Search for the cell housing the specified text and yield its (x, y) center coordinate. 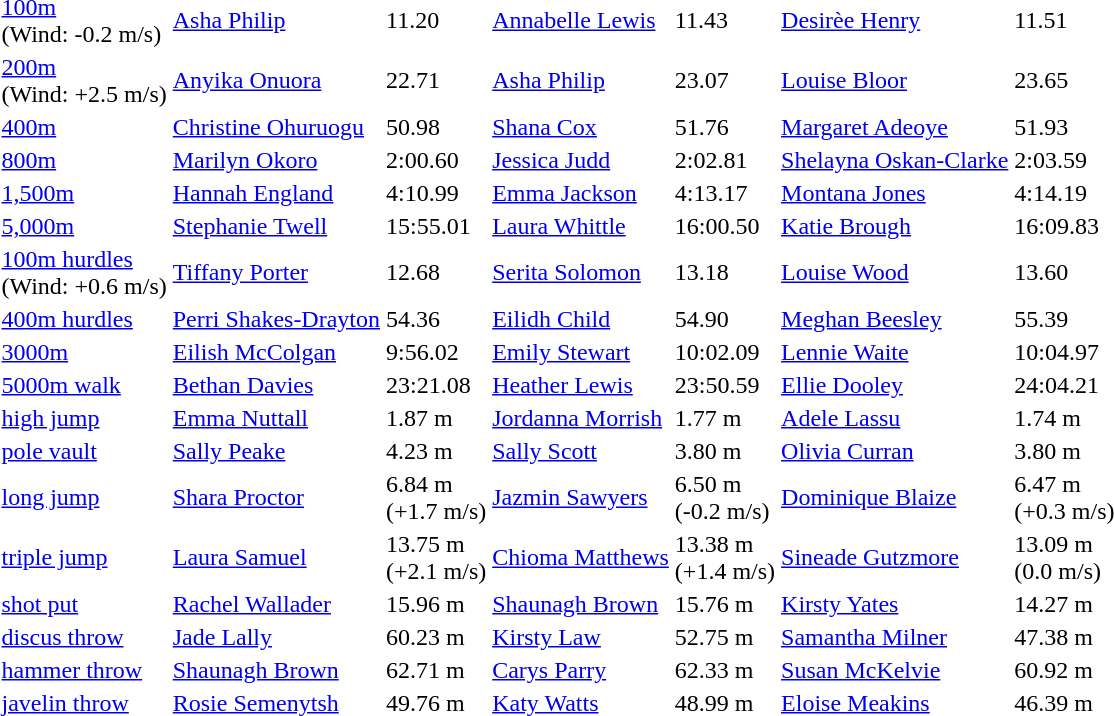
5,000m (84, 226)
Ellie Dooley (895, 385)
62.71 m (436, 670)
52.75 m (724, 637)
Shana Cox (581, 127)
Marilyn Okoro (276, 160)
Louise Bloor (895, 80)
50.98 (436, 127)
4:10.99 (436, 193)
Kirsty Yates (895, 604)
1,500m (84, 193)
4.23 m (436, 451)
Jazmin Sawyers (581, 498)
Rachel Wallader (276, 604)
Sally Scott (581, 451)
Anyika Onuora (276, 80)
2:00.60 (436, 160)
62.33 m (724, 670)
54.36 (436, 319)
9:56.02 (436, 352)
6.50 m(-0.2 m/s) (724, 498)
Louise Wood (895, 272)
Jade Lally (276, 637)
3000m (84, 352)
4:13.17 (724, 193)
Montana Jones (895, 193)
6.84 m(+1.7 m/s) (436, 498)
Olivia Curran (895, 451)
discus throw (84, 637)
Meghan Beesley (895, 319)
10:02.09 (724, 352)
Shara Proctor (276, 498)
23:21.08 (436, 385)
200m(Wind: +2.5 m/s) (84, 80)
pole vault (84, 451)
2:02.81 (724, 160)
Kirsty Law (581, 637)
high jump (84, 418)
Bethan Davies (276, 385)
Perri Shakes-Drayton (276, 319)
5000m walk (84, 385)
Laura Samuel (276, 558)
Jessica Judd (581, 160)
Chioma Matthews (581, 558)
Carys Parry (581, 670)
Asha Philip (581, 80)
12.68 (436, 272)
Adele Lassu (895, 418)
Lennie Waite (895, 352)
Emma Nuttall (276, 418)
1.87 m (436, 418)
54.90 (724, 319)
3.80 m (724, 451)
Hannah England (276, 193)
13.75 m(+2.1 m/s) (436, 558)
Tiffany Porter (276, 272)
Margaret Adeoye (895, 127)
60.23 m (436, 637)
Samantha Milner (895, 637)
13.38 m(+1.4 m/s) (724, 558)
22.71 (436, 80)
Jordanna Morrish (581, 418)
Katie Brough (895, 226)
Dominique Blaize (895, 498)
15.76 m (724, 604)
23.07 (724, 80)
400m hurdles (84, 319)
13.18 (724, 272)
Laura Whittle (581, 226)
100m hurdles(Wind: +0.6 m/s) (84, 272)
Susan McKelvie (895, 670)
shot put (84, 604)
Emily Stewart (581, 352)
triple jump (84, 558)
15:55.01 (436, 226)
Emma Jackson (581, 193)
Eilish McColgan (276, 352)
Sally Peake (276, 451)
Stephanie Twell (276, 226)
15.96 m (436, 604)
Shelayna Oskan-Clarke (895, 160)
hammer throw (84, 670)
800m (84, 160)
long jump (84, 498)
Eilidh Child (581, 319)
Serita Solomon (581, 272)
400m (84, 127)
16:00.50 (724, 226)
Sineade Gutzmore (895, 558)
Heather Lewis (581, 385)
23:50.59 (724, 385)
51.76 (724, 127)
Christine Ohuruogu (276, 127)
1.77 m (724, 418)
